Capture the cell that displays the provided text and extract its [x, y] central coordinate. 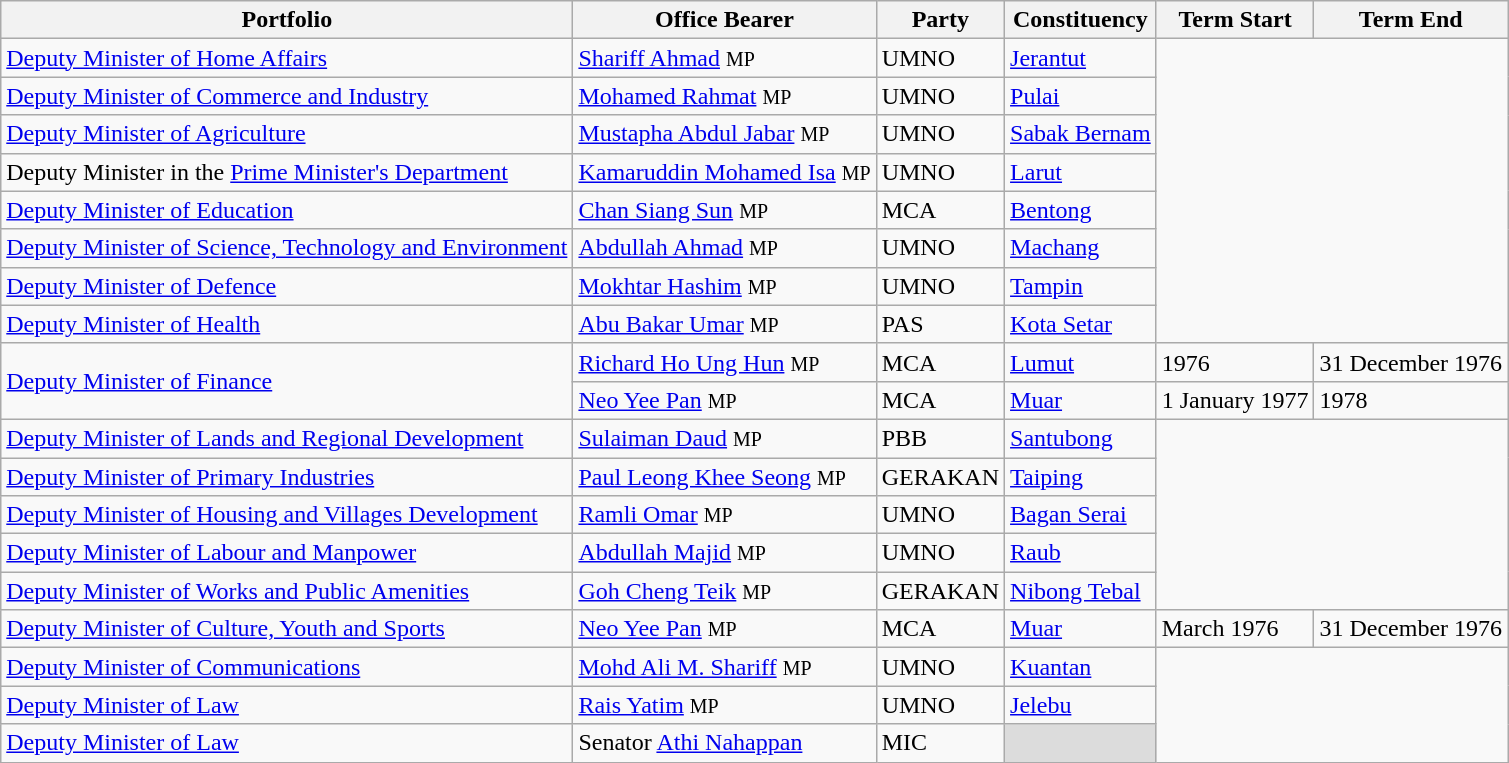
Deputy Minister of Defence [287, 286]
Deputy Minister of Science, Technology and Environment [287, 248]
Goh Cheng Teik MP [724, 591]
Raub [1081, 553]
Lumut [1081, 362]
Party [940, 20]
Taiping [1081, 477]
Sabak Bernam [1081, 134]
Senator Athi Nahappan [724, 743]
Deputy Minister of Agriculture [287, 134]
Santubong [1081, 438]
Constituency [1081, 20]
Bentong [1081, 210]
Pulai [1081, 96]
March 1976 [1235, 629]
Deputy Minister of Lands and Regional Development [287, 438]
Mustapha Abdul Jabar MP [724, 134]
Portfolio [287, 20]
1 January 1977 [1235, 400]
Deputy Minister of Home Affairs [287, 58]
Sulaiman Daud MP [724, 438]
Rais Yatim MP [724, 705]
Machang [1081, 248]
Abdullah Ahmad MP [724, 248]
Term Start [1235, 20]
Larut [1081, 172]
MIC [940, 743]
Shariff Ahmad MP [724, 58]
Mokhtar Hashim MP [724, 286]
Kota Setar [1081, 324]
Deputy Minister of Works and Public Amenities [287, 591]
Kuantan [1081, 667]
Deputy Minister of Housing and Villages Development [287, 515]
PBB [940, 438]
Richard Ho Ung Hun MP [724, 362]
Abdullah Majid MP [724, 553]
Nibong Tebal [1081, 591]
Jerantut [1081, 58]
Ramli Omar MP [724, 515]
Mohamed Rahmat MP [724, 96]
Deputy Minister of Education [287, 210]
Kamaruddin Mohamed Isa MP [724, 172]
Deputy Minister in the Prime Minister's Department [287, 172]
Deputy Minister of Primary Industries [287, 477]
Office Bearer [724, 20]
Jelebu [1081, 705]
Chan Siang Sun MP [724, 210]
Deputy Minister of Finance [287, 381]
Deputy Minister of Health [287, 324]
Tampin [1081, 286]
1978 [1411, 400]
1976 [1235, 362]
Deputy Minister of Commerce and Industry [287, 96]
Mohd Ali M. Shariff MP [724, 667]
Bagan Serai [1081, 515]
Deputy Minister of Culture, Youth and Sports [287, 629]
Deputy Minister of Communications [287, 667]
Paul Leong Khee Seong MP [724, 477]
PAS [940, 324]
Deputy Minister of Labour and Manpower [287, 553]
Abu Bakar Umar MP [724, 324]
Term End [1411, 20]
